Determine the [X, Y] coordinate at the center of the cell enclosing the given text.  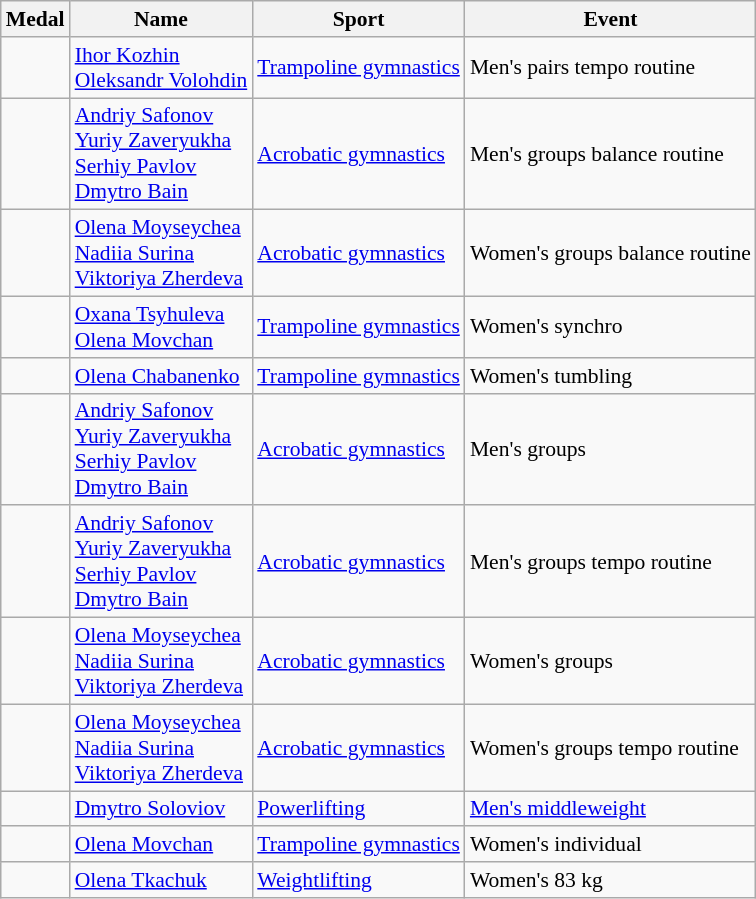
Olena Movchan [162, 845]
Sport [358, 19]
Women's groups tempo routine [610, 748]
Women's individual [610, 845]
Olena Tkachuk [162, 880]
Men's middleweight [610, 809]
Women's groups [610, 662]
Women's 83 kg [610, 880]
Men's groups tempo routine [610, 562]
Ihor KozhinOleksandr Volohdin [162, 68]
Dmytro Soloviov [162, 809]
Men's pairs tempo routine [610, 68]
Olena Chabanenko [162, 376]
Men's groups balance routine [610, 154]
Medal [36, 19]
Event [610, 19]
Oxana TsyhulevaOlena Movchan [162, 328]
Weightlifting [358, 880]
Name [162, 19]
Women's tumbling [610, 376]
Women's synchro [610, 328]
Women's groups balance routine [610, 254]
Men's groups [610, 449]
Powerlifting [358, 809]
